Locate the cell with the specified text and output its (x, y) center coordinate. 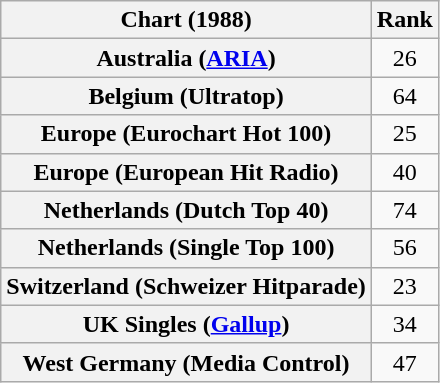
Netherlands (Dutch Top 40) (186, 210)
34 (404, 324)
Australia (ARIA) (186, 58)
UK Singles (Gallup) (186, 324)
Belgium (Ultratop) (186, 96)
64 (404, 96)
40 (404, 172)
Switzerland (Schweizer Hitparade) (186, 286)
47 (404, 362)
Rank (404, 20)
74 (404, 210)
25 (404, 134)
56 (404, 248)
Europe (European Hit Radio) (186, 172)
26 (404, 58)
Chart (1988) (186, 20)
Europe (Eurochart Hot 100) (186, 134)
West Germany (Media Control) (186, 362)
23 (404, 286)
Netherlands (Single Top 100) (186, 248)
